Output the (X, Y) coordinate of the center of the cell containing the given text.  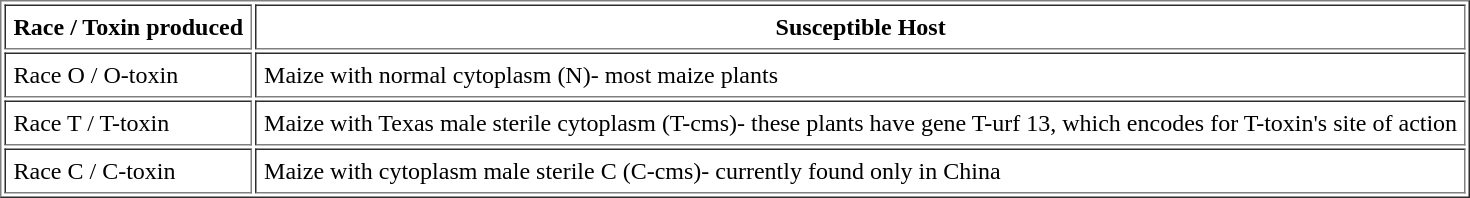
Maize with normal cytoplasm (N)- most maize plants (860, 74)
Race / Toxin produced (128, 26)
Susceptible Host (860, 26)
Maize with Texas male sterile cytoplasm (T-cms)- these plants have gene T-urf 13, which encodes for T-toxin's site of action (860, 122)
Race C / C-toxin (128, 170)
Maize with cytoplasm male sterile C (C-cms)- currently found only in China (860, 170)
Race O / O-toxin (128, 74)
Race T / T-toxin (128, 122)
